Scan for the cell matching the given text and deliver its (x, y) coordinate at center. 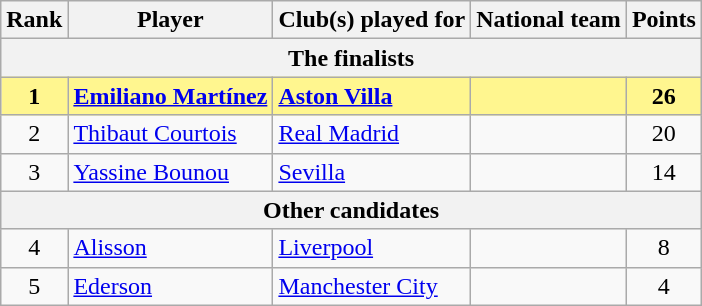
Manchester City (372, 286)
Emiliano Martínez (170, 96)
Yassine Bounou (170, 172)
Other candidates (352, 210)
5 (34, 286)
Sevilla (372, 172)
National team (549, 20)
Thibaut Courtois (170, 134)
Player (170, 20)
1 (34, 96)
Ederson (170, 286)
Liverpool (372, 248)
The finalists (352, 58)
Club(s) played for (372, 20)
3 (34, 172)
Rank (34, 20)
Points (664, 20)
Real Madrid (372, 134)
2 (34, 134)
Aston Villa (372, 96)
14 (664, 172)
8 (664, 248)
Alisson (170, 248)
26 (664, 96)
20 (664, 134)
